From the cell containing the given text, extract its center point as (x, y) coordinate. 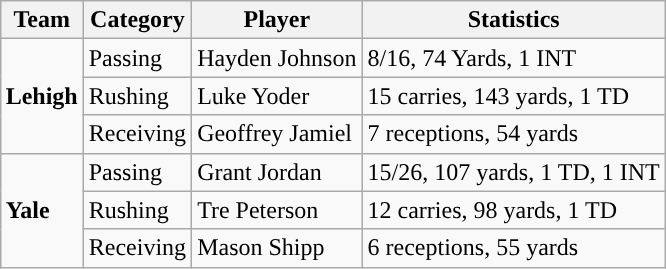
Team (42, 20)
Grant Jordan (277, 172)
Mason Shipp (277, 248)
Category (137, 20)
Tre Peterson (277, 210)
Statistics (514, 20)
6 receptions, 55 yards (514, 248)
Player (277, 20)
Hayden Johnson (277, 58)
15 carries, 143 yards, 1 TD (514, 96)
Lehigh (42, 96)
7 receptions, 54 yards (514, 134)
Yale (42, 210)
15/26, 107 yards, 1 TD, 1 INT (514, 172)
Luke Yoder (277, 96)
12 carries, 98 yards, 1 TD (514, 210)
Geoffrey Jamiel (277, 134)
8/16, 74 Yards, 1 INT (514, 58)
